Locate the cell with the specified text and output its [x, y] center coordinate. 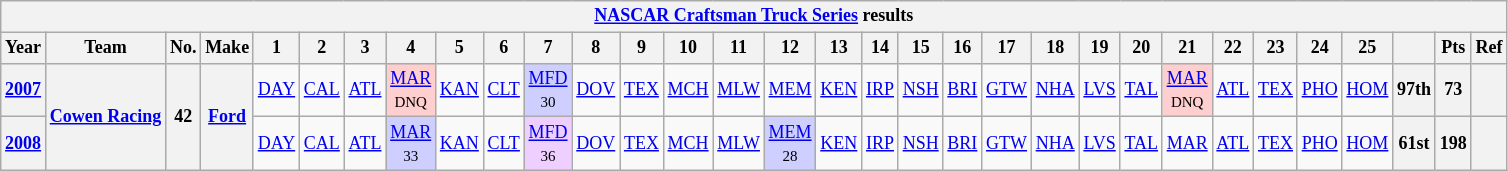
42 [184, 116]
8 [596, 48]
10 [688, 48]
1 [276, 48]
MEM28 [790, 144]
73 [1453, 90]
Pts [1453, 48]
MEM [790, 90]
19 [1100, 48]
9 [642, 48]
198 [1453, 144]
MAR [1187, 144]
21 [1187, 48]
Team [105, 48]
22 [1233, 48]
61st [1414, 144]
MAR33 [411, 144]
MFD36 [548, 144]
13 [839, 48]
25 [1368, 48]
14 [880, 48]
17 [1007, 48]
20 [1141, 48]
23 [1276, 48]
5 [460, 48]
24 [1320, 48]
No. [184, 48]
3 [365, 48]
15 [920, 48]
12 [790, 48]
Ref [1489, 48]
Cowen Racing [105, 116]
MFD30 [548, 90]
11 [738, 48]
Make [228, 48]
NASCAR Craftsman Truck Series results [754, 16]
4 [411, 48]
18 [1055, 48]
Year [24, 48]
2007 [24, 90]
Ford [228, 116]
2008 [24, 144]
16 [962, 48]
2 [322, 48]
7 [548, 48]
97th [1414, 90]
6 [504, 48]
